From the cell containing the given text, extract its center point as (X, Y) coordinate. 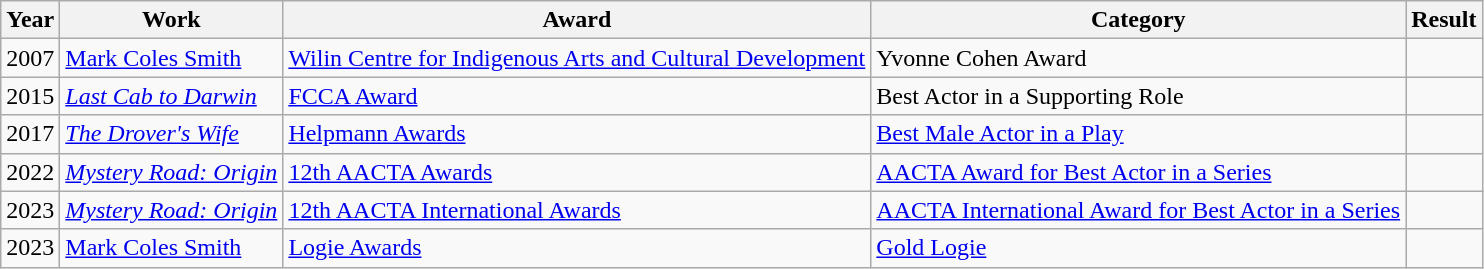
Result (1444, 20)
2017 (30, 134)
2015 (30, 96)
AACTA International Award for Best Actor in a Series (1138, 210)
12th AACTA International Awards (577, 210)
Wilin Centre for Indigenous Arts and Cultural Development (577, 58)
The Drover's Wife (172, 134)
Helpmann Awards (577, 134)
2007 (30, 58)
Gold Logie (1138, 248)
Year (30, 20)
12th AACTA Awards (577, 172)
2022 (30, 172)
FCCA Award (577, 96)
Category (1138, 20)
Award (577, 20)
Best Actor in a Supporting Role (1138, 96)
Best Male Actor in a Play (1138, 134)
Last Cab to Darwin (172, 96)
Work (172, 20)
AACTA Award for Best Actor in a Series (1138, 172)
Yvonne Cohen Award (1138, 58)
Logie Awards (577, 248)
